Identify which cell holds the provided text, then report its [X, Y] central coordinate. 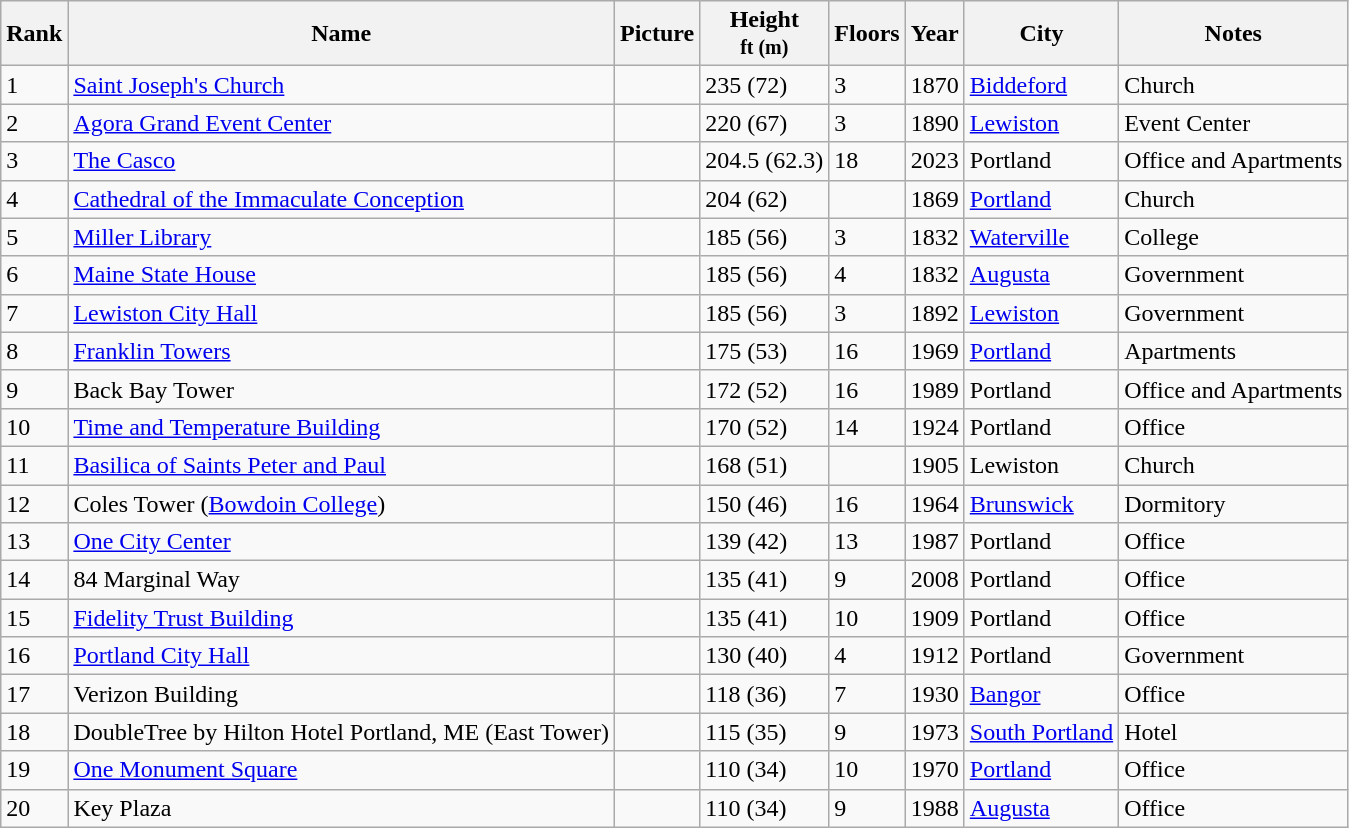
19 [34, 770]
City [1041, 34]
Event Center [1234, 123]
2023 [934, 161]
17 [34, 694]
1 [34, 85]
118 (36) [764, 694]
1892 [934, 313]
Portland City Hall [342, 656]
1988 [934, 808]
Cathedral of the Immaculate Conception [342, 199]
Key Plaza [342, 808]
Time and Temperature Building [342, 427]
170 (52) [764, 427]
Heightft (m) [764, 34]
1989 [934, 389]
204.5 (62.3) [764, 161]
1909 [934, 618]
6 [34, 275]
Dormitory [1234, 503]
Floors [867, 34]
Agora Grand Event Center [342, 123]
Picture [658, 34]
11 [34, 465]
Coles Tower (Bowdoin College) [342, 503]
1870 [934, 85]
South Portland [1041, 732]
Waterville [1041, 237]
84 Marginal Way [342, 580]
Franklin Towers [342, 351]
Fidelity Trust Building [342, 618]
12 [34, 503]
Back Bay Tower [342, 389]
1969 [934, 351]
Lewiston City Hall [342, 313]
168 (51) [764, 465]
Verizon Building [342, 694]
Hotel [1234, 732]
139 (42) [764, 542]
Basilica of Saints Peter and Paul [342, 465]
235 (72) [764, 85]
DoubleTree by Hilton Hotel Portland, ME (East Tower) [342, 732]
Year [934, 34]
Saint Joseph's Church [342, 85]
1912 [934, 656]
Bangor [1041, 694]
1973 [934, 732]
175 (53) [764, 351]
Apartments [1234, 351]
Rank [34, 34]
1987 [934, 542]
130 (40) [764, 656]
Miller Library [342, 237]
115 (35) [764, 732]
20 [34, 808]
Notes [1234, 34]
1869 [934, 199]
Name [342, 34]
2 [34, 123]
172 (52) [764, 389]
1930 [934, 694]
2008 [934, 580]
1905 [934, 465]
204 (62) [764, 199]
220 (67) [764, 123]
15 [34, 618]
150 (46) [764, 503]
Biddeford [1041, 85]
One Monument Square [342, 770]
5 [34, 237]
Maine State House [342, 275]
One City Center [342, 542]
1924 [934, 427]
The Casco [342, 161]
Brunswick [1041, 503]
8 [34, 351]
1964 [934, 503]
1890 [934, 123]
1970 [934, 770]
College [1234, 237]
